Scan for the cell matching the given text and deliver its (x, y) coordinate at center. 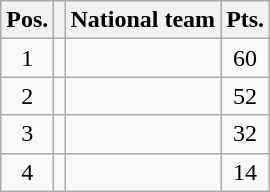
National team (143, 20)
1 (28, 58)
14 (246, 172)
4 (28, 172)
60 (246, 58)
3 (28, 134)
32 (246, 134)
Pos. (28, 20)
2 (28, 96)
Pts. (246, 20)
52 (246, 96)
